Scan for the cell matching the given text and deliver its [x, y] coordinate at center. 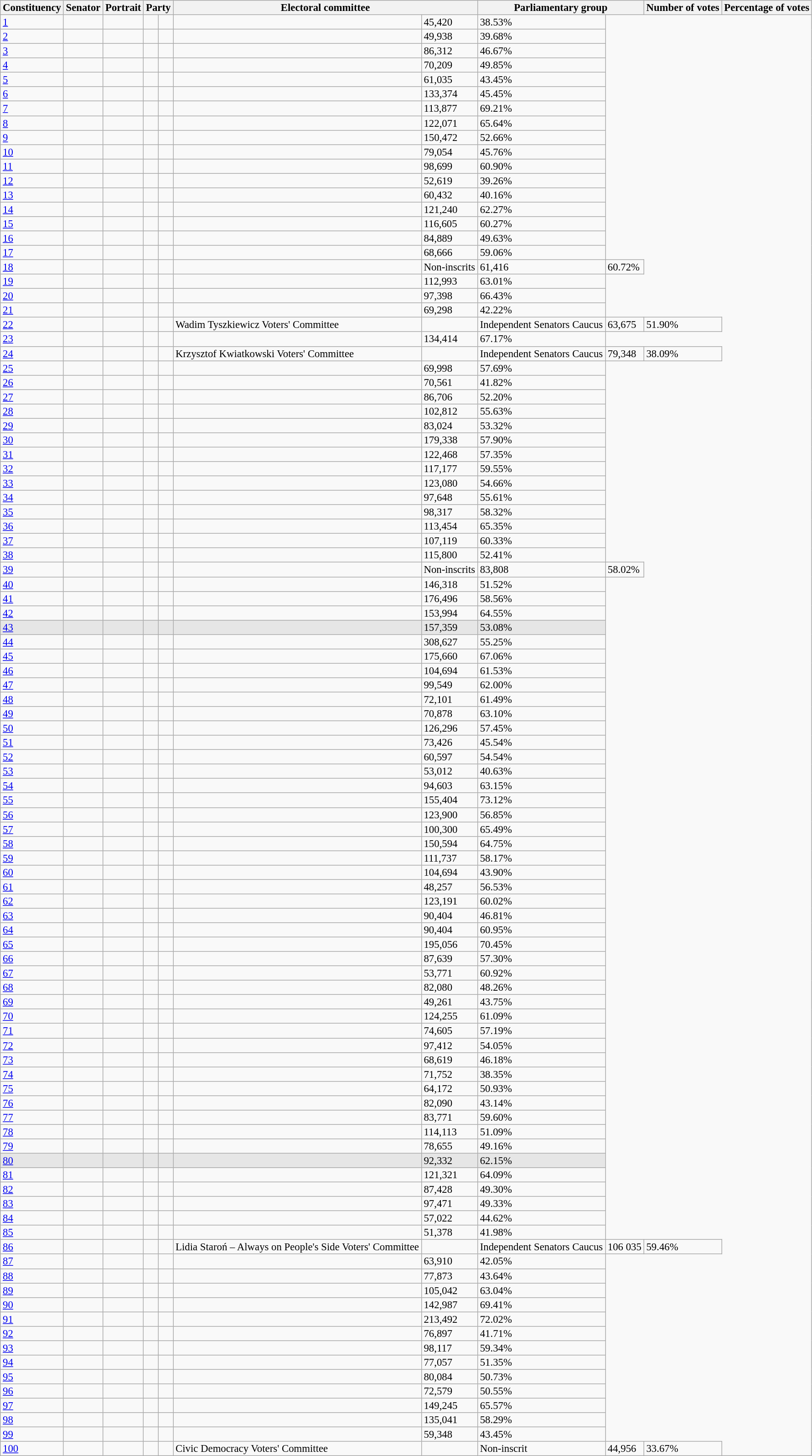
54.05% [541, 1045]
57.90% [541, 440]
41.82% [541, 382]
73.12% [541, 801]
38.35% [541, 1074]
116,605 [450, 224]
53 [32, 771]
45,420 [450, 22]
43.90% [541, 873]
78 [32, 1132]
62 [32, 901]
124,255 [450, 1016]
46.18% [541, 1060]
45 [32, 656]
123,080 [450, 484]
86,312 [450, 51]
38.09% [683, 354]
80 [32, 1160]
30 [32, 440]
59.55% [541, 469]
64 [32, 930]
57.45% [541, 728]
70,561 [450, 382]
66.43% [541, 296]
64,172 [450, 1088]
44,956 [625, 1449]
135,041 [450, 1420]
68,619 [450, 1060]
122,468 [450, 454]
49.16% [541, 1146]
57 [32, 829]
97,412 [450, 1045]
61.49% [541, 699]
42.22% [541, 310]
43.14% [541, 1103]
150,594 [450, 843]
84,889 [450, 238]
87,428 [450, 1190]
50.73% [541, 1377]
133,374 [450, 94]
60,597 [450, 757]
54 [32, 786]
45.45% [541, 94]
97,398 [450, 296]
43.75% [541, 1002]
40 [32, 584]
179,338 [450, 440]
56.85% [541, 815]
65.35% [541, 526]
13 [32, 195]
70,209 [450, 65]
52.66% [541, 137]
142,987 [450, 1305]
88 [32, 1276]
38 [32, 556]
Parliamentary group [561, 8]
100,300 [450, 829]
79,054 [450, 152]
25 [32, 368]
59,348 [450, 1435]
77,873 [450, 1276]
52.41% [541, 556]
64.55% [541, 613]
59.60% [541, 1118]
150,472 [450, 137]
114,113 [450, 1132]
61.53% [541, 671]
98 [32, 1420]
41.98% [541, 1232]
39 [32, 570]
39.26% [541, 181]
22 [32, 325]
77 [32, 1118]
34 [32, 498]
155,404 [450, 801]
59 [32, 858]
85 [32, 1232]
195,056 [450, 945]
62.27% [541, 209]
121,240 [450, 209]
54.66% [541, 484]
58 [32, 843]
98,117 [450, 1348]
Non-inscrit [541, 1449]
36 [32, 526]
106 035 [625, 1247]
78,655 [450, 1146]
52.20% [541, 397]
9 [32, 137]
53,012 [450, 771]
83 [32, 1204]
42.05% [541, 1262]
74 [32, 1074]
175,660 [450, 656]
52,619 [450, 181]
60.72% [625, 267]
72,579 [450, 1391]
134,414 [450, 339]
63 [32, 915]
45.76% [541, 152]
63,675 [625, 325]
51 [32, 743]
60.90% [541, 166]
40.16% [541, 195]
67.17% [541, 339]
61,035 [450, 80]
57,022 [450, 1218]
57.35% [541, 454]
40.63% [541, 771]
113,877 [450, 109]
76,897 [450, 1334]
60.92% [541, 973]
67 [32, 973]
90 [32, 1305]
123,191 [450, 901]
62.15% [541, 1160]
62.00% [541, 685]
99,549 [450, 685]
111,737 [450, 858]
23 [32, 339]
98,699 [450, 166]
12 [32, 181]
44 [32, 642]
55.63% [541, 411]
63,910 [450, 1262]
60 [32, 873]
107,119 [450, 541]
48.26% [541, 988]
2 [32, 36]
82 [32, 1190]
1 [32, 22]
83,808 [541, 570]
57.30% [541, 959]
63.01% [541, 281]
5 [32, 80]
153,994 [450, 613]
58.56% [541, 598]
32 [32, 469]
Lidia Staroń – Always on People's Side Voters' Committee [297, 1247]
58.02% [625, 570]
27 [32, 397]
50 [32, 728]
60.33% [541, 541]
99 [32, 1435]
54.54% [541, 757]
60,432 [450, 195]
Number of votes [683, 8]
46 [32, 671]
51.90% [683, 325]
94,603 [450, 786]
51.09% [541, 1132]
65 [32, 945]
61,416 [541, 267]
98,317 [450, 512]
26 [32, 382]
82,080 [450, 988]
Portrait [123, 8]
24 [32, 354]
96 [32, 1391]
35 [32, 512]
71,752 [450, 1074]
14 [32, 209]
75 [32, 1088]
149,245 [450, 1406]
48 [32, 699]
66 [32, 959]
50.93% [541, 1088]
39.68% [541, 36]
53.32% [541, 426]
67.06% [541, 656]
74,605 [450, 1031]
49,261 [450, 1002]
308,627 [450, 642]
102,812 [450, 411]
60.27% [541, 224]
122,071 [450, 123]
63.10% [541, 714]
8 [32, 123]
44.62% [541, 1218]
17 [32, 253]
7 [32, 109]
123,900 [450, 815]
86 [32, 1247]
41 [32, 598]
29 [32, 426]
69 [32, 1002]
82,090 [450, 1103]
56.53% [541, 887]
Krzysztof Kwiatkowski Voters' Committee [297, 354]
58.32% [541, 512]
86,706 [450, 397]
49 [32, 714]
105,042 [450, 1290]
70 [32, 1016]
69,998 [450, 368]
64.09% [541, 1175]
4 [32, 65]
50.55% [541, 1391]
55.61% [541, 498]
57.69% [541, 368]
146,318 [450, 584]
115,800 [450, 556]
49.85% [541, 65]
61.09% [541, 1016]
97 [32, 1406]
Percentage of votes [767, 8]
69,298 [450, 310]
55 [32, 801]
87 [32, 1262]
113,454 [450, 526]
33 [32, 484]
55.25% [541, 642]
83,024 [450, 426]
Wadim Tyszkiewicz Voters' Committee [297, 325]
69.41% [541, 1305]
37 [32, 541]
72,101 [450, 699]
83,771 [450, 1118]
10 [32, 152]
28 [32, 411]
59.06% [541, 253]
58.29% [541, 1420]
47 [32, 685]
77,057 [450, 1362]
91 [32, 1319]
53.08% [541, 627]
60.02% [541, 901]
213,492 [450, 1319]
49.33% [541, 1204]
51.52% [541, 584]
81 [32, 1175]
126,296 [450, 728]
95 [32, 1377]
31 [32, 454]
21 [32, 310]
3 [32, 51]
92,332 [450, 1160]
43 [32, 627]
56 [32, 815]
16 [32, 238]
72.02% [541, 1319]
51,378 [450, 1232]
80,084 [450, 1377]
42 [32, 613]
41.71% [541, 1334]
89 [32, 1290]
121,321 [450, 1175]
69.21% [541, 109]
94 [32, 1362]
18 [32, 267]
72 [32, 1045]
49.30% [541, 1190]
6 [32, 94]
63.04% [541, 1290]
59.34% [541, 1348]
87,639 [450, 959]
117,177 [450, 469]
Senator [83, 8]
58.17% [541, 858]
176,496 [450, 598]
Constituency [32, 8]
68 [32, 988]
19 [32, 281]
51.35% [541, 1362]
53,771 [450, 973]
97,648 [450, 498]
100 [32, 1449]
45.54% [541, 743]
73 [32, 1060]
60.95% [541, 930]
Party [159, 8]
79 [32, 1146]
97,471 [450, 1204]
49.63% [541, 238]
61 [32, 887]
Civic Democracy Voters' Committee [297, 1449]
93 [32, 1348]
43.64% [541, 1276]
46.67% [541, 51]
33.67% [683, 1449]
65.57% [541, 1406]
76 [32, 1103]
49,938 [450, 36]
59.46% [683, 1247]
73,426 [450, 743]
46.81% [541, 915]
157,359 [450, 627]
65.64% [541, 123]
38.53% [541, 22]
92 [32, 1334]
68,666 [450, 253]
79,348 [625, 354]
15 [32, 224]
112,993 [450, 281]
70.45% [541, 945]
11 [32, 166]
84 [32, 1218]
71 [32, 1031]
70,878 [450, 714]
Electoral committee [326, 8]
64.75% [541, 843]
20 [32, 296]
52 [32, 757]
65.49% [541, 829]
57.19% [541, 1031]
63.15% [541, 786]
48,257 [450, 887]
